Pinpoint the cell where the given text exists, returning its [X, Y] midpoint coordinate. 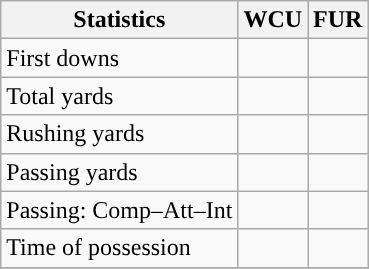
WCU [273, 20]
Total yards [120, 96]
First downs [120, 58]
Statistics [120, 20]
Time of possession [120, 248]
FUR [338, 20]
Rushing yards [120, 134]
Passing: Comp–Att–Int [120, 210]
Passing yards [120, 172]
